Search for the cell housing the specified text and yield its [x, y] center coordinate. 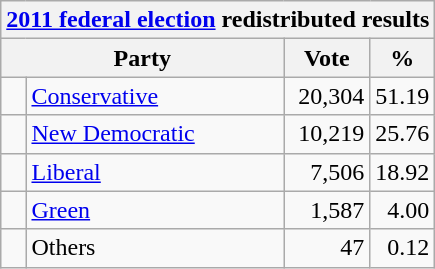
Party [142, 58]
% [402, 58]
47 [327, 248]
0.12 [402, 248]
25.76 [402, 134]
4.00 [402, 210]
10,219 [327, 134]
Liberal [155, 172]
7,506 [327, 172]
Vote [327, 58]
Green [155, 210]
Others [155, 248]
18.92 [402, 172]
51.19 [402, 96]
1,587 [327, 210]
20,304 [327, 96]
2011 federal election redistributed results [218, 20]
New Democratic [155, 134]
Conservative [155, 96]
